From the cell containing the given text, extract its center point as [x, y] coordinate. 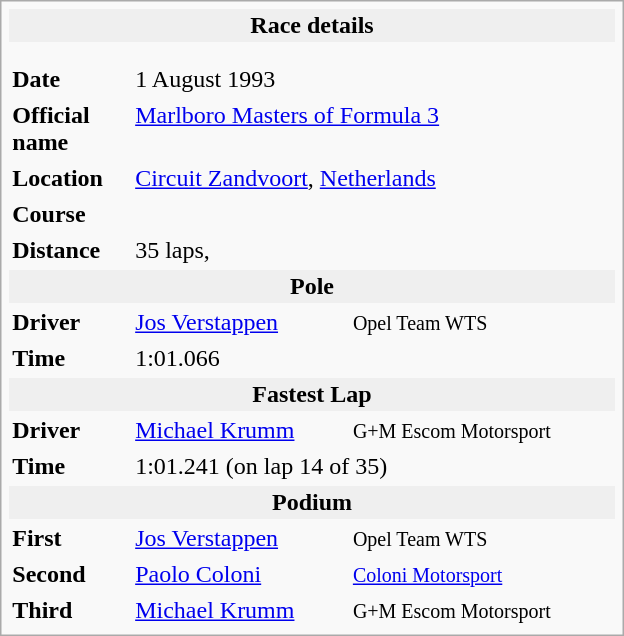
Distance [69, 250]
Fastest Lap [312, 394]
Third [69, 610]
Podium [312, 502]
1:01.241 (on lap 14 of 35) [374, 466]
Course [69, 214]
Coloni Motorsport [482, 574]
Paolo Coloni [240, 574]
Circuit Zandvoort, Netherlands [374, 178]
Race details [312, 26]
Pole [312, 286]
35 laps, [374, 250]
1 August 1993 [240, 80]
Location [69, 178]
Date [69, 80]
Marlboro Masters of Formula 3 [374, 129]
Official name [69, 129]
First [69, 538]
Second [69, 574]
1:01.066 [374, 358]
